Provide the (X, Y) coordinate of the cell's center where the given text is located.  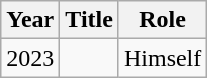
Title (90, 20)
Role (162, 20)
2023 (30, 58)
Himself (162, 58)
Year (30, 20)
